Capture the cell that displays the provided text and extract its (X, Y) central coordinate. 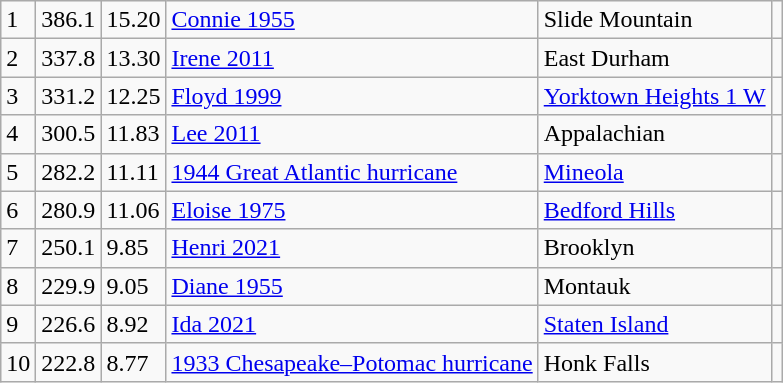
226.6 (68, 324)
11.06 (134, 210)
Henri 2021 (352, 248)
2 (18, 58)
300.5 (68, 134)
Eloise 1975 (352, 210)
5 (18, 172)
Brooklyn (654, 248)
Floyd 1999 (352, 96)
13.30 (134, 58)
8.92 (134, 324)
10 (18, 362)
Appalachian (654, 134)
1944 Great Atlantic hurricane (352, 172)
386.1 (68, 20)
331.2 (68, 96)
Connie 1955 (352, 20)
11.11 (134, 172)
7 (18, 248)
Slide Mountain (654, 20)
Lee 2011 (352, 134)
1 (18, 20)
12.25 (134, 96)
9 (18, 324)
Mineola (654, 172)
6 (18, 210)
280.9 (68, 210)
Irene 2011 (352, 58)
15.20 (134, 20)
250.1 (68, 248)
222.8 (68, 362)
229.9 (68, 286)
Staten Island (654, 324)
Honk Falls (654, 362)
337.8 (68, 58)
11.83 (134, 134)
3 (18, 96)
1933 Chesapeake–Potomac hurricane (352, 362)
East Durham (654, 58)
282.2 (68, 172)
8 (18, 286)
4 (18, 134)
Montauk (654, 286)
8.77 (134, 362)
Ida 2021 (352, 324)
Yorktown Heights 1 W (654, 96)
Diane 1955 (352, 286)
9.85 (134, 248)
9.05 (134, 286)
Bedford Hills (654, 210)
